Detect which cell encompasses the target text, then output its [x, y] center coordinate. 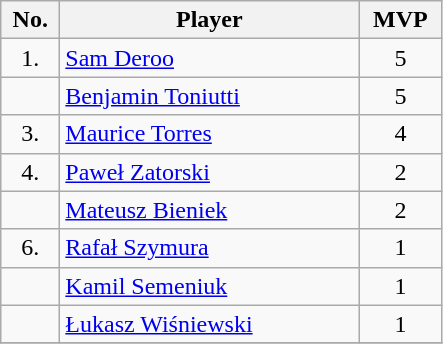
Maurice Torres [210, 134]
Sam Deroo [210, 58]
1. [30, 58]
Rafał Szymura [210, 248]
Paweł Zatorski [210, 172]
Kamil Semeniuk [210, 286]
Benjamin Toniutti [210, 96]
3. [30, 134]
MVP [400, 20]
Player [210, 20]
Mateusz Bieniek [210, 210]
No. [30, 20]
4 [400, 134]
6. [30, 248]
4. [30, 172]
Łukasz Wiśniewski [210, 324]
